Find where the given text appears and provide that cell's center as [x, y] coordinate. 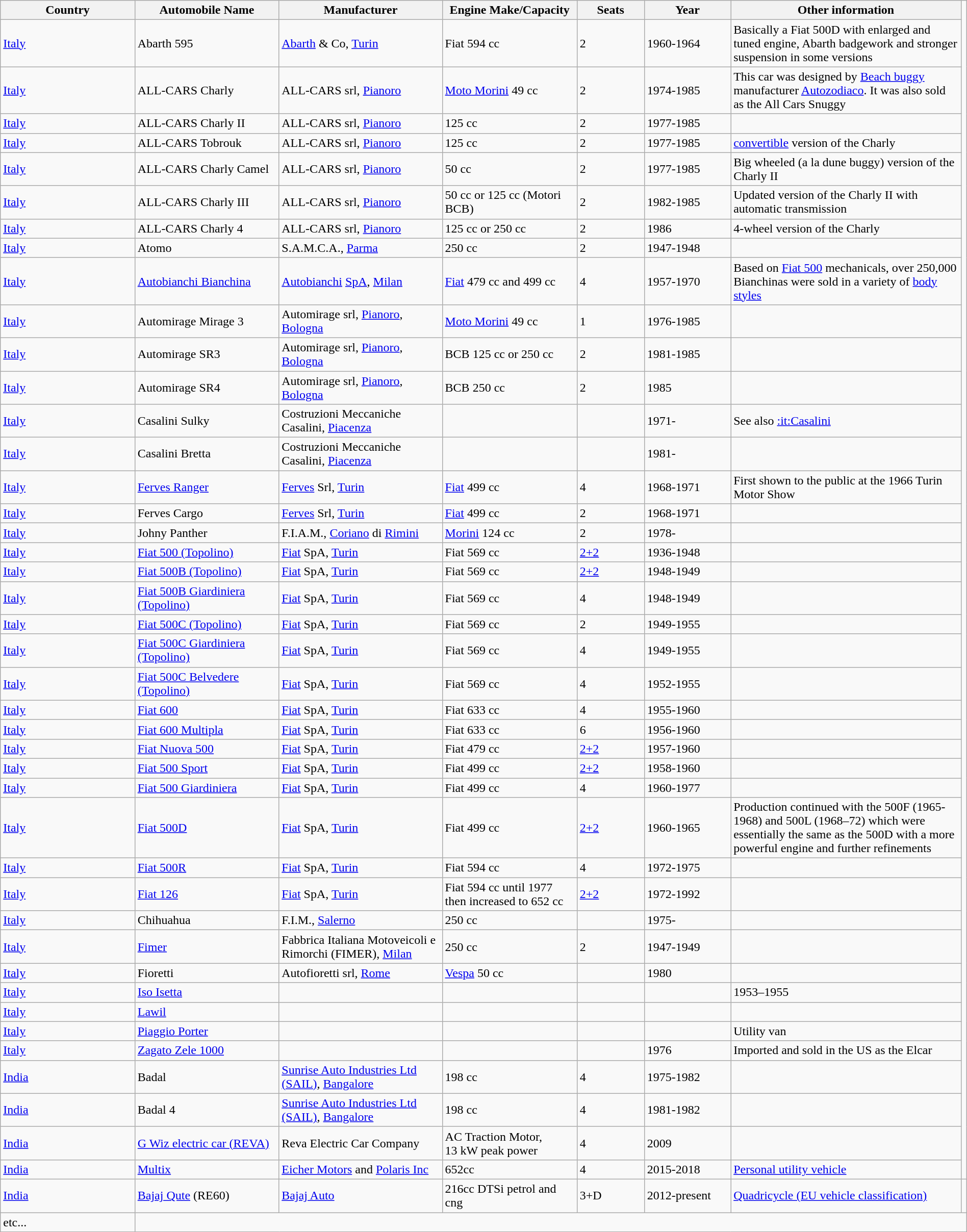
Fiat 500D [207, 828]
1981-1985 [688, 354]
ALL-CARS Charly [207, 90]
ALL-CARS Tobrouk [207, 143]
Fioretti [207, 973]
1960-1977 [688, 788]
1953–1955 [846, 992]
Morini 124 cc [510, 533]
1972-1992 [688, 894]
1958-1960 [688, 768]
Bajaj Auto [361, 1195]
1947-1948 [688, 248]
Automobile Name [207, 10]
6 [610, 729]
This car was designed by Beach buggy manufacturer Autozodiaco. It was also sold as the All Cars Snuggy [846, 90]
1980 [688, 973]
216cc DTSi petrol and cng [510, 1195]
Autobianchi Bianchina [207, 281]
125 cc or 250 cc [510, 228]
ALL-CARS Charly 4 [207, 228]
Badal [207, 1077]
Multix [207, 1169]
Fiat 500 (Topolino) [207, 552]
1952-1955 [688, 683]
BCB 250 cc [510, 388]
652cc [510, 1169]
ALL-CARS Charly III [207, 202]
Based on Fiat 500 mechanicals, over 250,000 Bianchinas were sold in a variety of body styles [846, 281]
1956-1960 [688, 729]
Basically a Fiat 500D with enlarged and tuned engine, Abarth badgework and stronger suspension in some versions [846, 43]
50 cc or 125 cc (Motori BCB) [510, 202]
1986 [688, 228]
1981- [688, 454]
1 [610, 321]
F.I.A.M., Coriano di Rimini [361, 533]
Ferves Ranger [207, 487]
1982-1985 [688, 202]
Fiat 600 [207, 710]
1960-1965 [688, 828]
Casalini Bretta [207, 454]
1976-1985 [688, 321]
1960-1964 [688, 43]
Fabbrica Italiana Motoveicoli е Rimorchi (FIMER), Milan [361, 946]
Fiat Nuova 500 [207, 749]
2012-present [688, 1195]
Utility van [846, 1031]
S.A.M.C.A., Parma [361, 248]
1976 [688, 1050]
F.I.M., Salerno [361, 920]
1975- [688, 920]
See also :it:Casalini [846, 421]
1957-1960 [688, 749]
1971- [688, 421]
Reva Electric Car Company [361, 1143]
Fiat 500 Sport [207, 768]
Casalini Sulky [207, 421]
1947-1949 [688, 946]
Big wheeled (a la dune buggy) version of the Charly II [846, 169]
Eicher Motors and Polaris Inc [361, 1169]
1978- [688, 533]
Fiat 126 [207, 894]
1936-1948 [688, 552]
2009 [688, 1143]
Fiat 500 Giardiniera [207, 788]
Autofioretti srl, Rome [361, 973]
Fiat 479 cc [510, 749]
Seats [610, 10]
1957-1970 [688, 281]
Imported and sold in the US as the Elcar [846, 1050]
Vespa 50 cc [510, 973]
Fiat 594 cc until 1977 then increased to 652 cc [510, 894]
G Wiz electric car (REVA) [207, 1143]
Automirage SR3 [207, 354]
1972-1975 [688, 868]
Fiat 500B (Topolino) [207, 572]
Fiat 500R [207, 868]
Johny Panther [207, 533]
Automirage SR4 [207, 388]
Lawil [207, 1012]
Badal 4 [207, 1110]
Fiat 600 Multipla [207, 729]
Fiat 500B Giardiniera (Topolino) [207, 598]
First shown to the public at the 1966 Turin Motor Show [846, 487]
Piaggio Porter [207, 1031]
Fiat 479 cc and 499 cc [510, 281]
50 cc [510, 169]
convertible version of the Charly [846, 143]
Personal utility vehicle [846, 1169]
Country [67, 10]
Chihuahua [207, 920]
1975-1982 [688, 1077]
Quadricycle (EU vehicle classification) [846, 1195]
Abarth 595 [207, 43]
Zagato Zele 1000 [207, 1050]
BCB 125 cc or 250 cc [510, 354]
1981-1982 [688, 1110]
Iso Isetta [207, 992]
Other information [846, 10]
Year [688, 10]
Atomo [207, 248]
Automirage Mirage 3 [207, 321]
3+D [610, 1195]
Fiat 500C Belvedere (Topolino) [207, 683]
Ferves Cargo [207, 514]
1955-1960 [688, 710]
2015-2018 [688, 1169]
etc... [67, 1222]
1985 [688, 388]
Autobianchi SpA, Milan [361, 281]
AC Traction Motor, 13 kW peak power [510, 1143]
ALL-CARS Charly Camel [207, 169]
4-wheel version of the Charly [846, 228]
Fiat 500C (Topolino) [207, 624]
Fiat 500C Giardiniera (Topolino) [207, 651]
Updated version of the Charly II with automatic transmission [846, 202]
Abarth & Co, Turin [361, 43]
ALL-CARS Charly II [207, 123]
Engine Make/Capacity [510, 10]
Fimer [207, 946]
Bajaj Qute (RE60) [207, 1195]
Manufacturer [361, 10]
1974-1985 [688, 90]
